From the cell containing the given text, extract its center point as [x, y] coordinate. 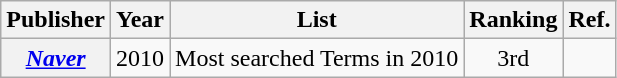
Publisher [56, 20]
Ref. [590, 20]
Naver [56, 58]
Most searched Terms in 2010 [317, 58]
3rd [514, 58]
Year [140, 20]
2010 [140, 58]
Ranking [514, 20]
List [317, 20]
